Identify which cell holds the provided text, then report its [X, Y] central coordinate. 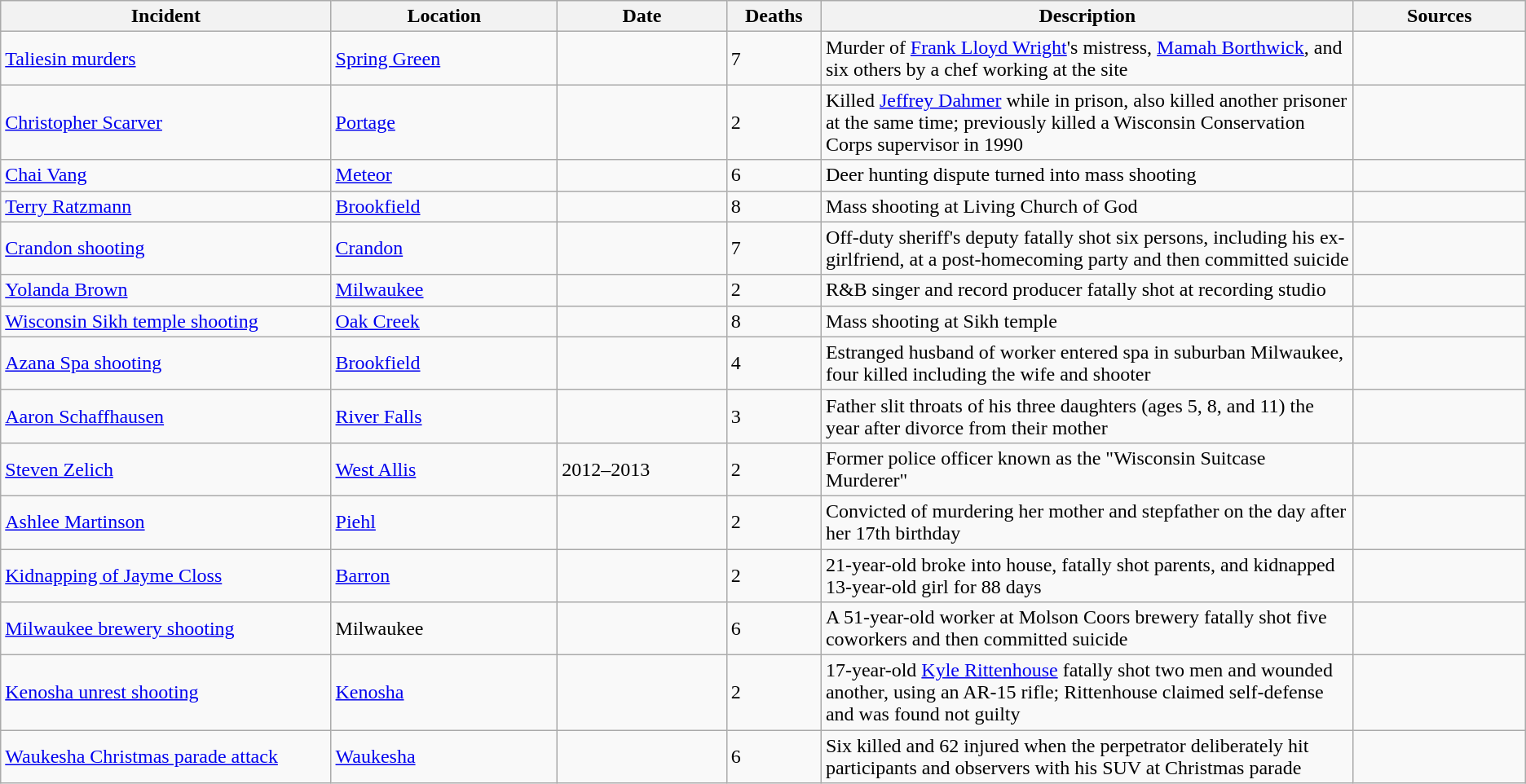
Kidnapping of Jayme Closs [166, 575]
3 [774, 416]
Piehl [444, 522]
Milwaukee brewery shooting [166, 629]
Spring Green [444, 59]
Kenosha unrest shooting [166, 693]
Description [1087, 16]
Estranged husband of worker entered spa in suburban Milwaukee, four killed including the wife and shooter [1087, 363]
Yolanda Brown [166, 290]
Mass shooting at Living Church of God [1087, 206]
Christopher Scarver [166, 122]
Off-duty sheriff's deputy fatally shot six persons, including his ex-girlfriend, at a post-homecoming party and then committed suicide [1087, 248]
2012–2013 [642, 469]
Portage [444, 122]
Meteor [444, 175]
Incident [166, 16]
Murder of Frank Lloyd Wright's mistress, Mamah Borthwick, and six others by a chef working at the site [1087, 59]
Crandon [444, 248]
Azana Spa shooting [166, 363]
Waukesha Christmas parade attack [166, 756]
Waukesha [444, 756]
Wisconsin Sikh temple shooting [166, 321]
Kenosha [444, 693]
Convicted of murdering her mother and stepfather on the day after her 17th birthday [1087, 522]
Aaron Schaffhausen [166, 416]
Crandon shooting [166, 248]
Steven Zelich [166, 469]
Chai Vang [166, 175]
Mass shooting at Sikh temple [1087, 321]
21-year-old broke into house, fatally shot parents, and kidnapped 13-year-old girl for 88 days [1087, 575]
Deaths [774, 16]
River Falls [444, 416]
R&B singer and record producer fatally shot at recording studio [1087, 290]
Location [444, 16]
Ashlee Martinson [166, 522]
Former police officer known as the "Wisconsin Suitcase Murderer" [1087, 469]
Deer hunting dispute turned into mass shooting [1087, 175]
Oak Creek [444, 321]
West Allis [444, 469]
Date [642, 16]
Sources [1440, 16]
Taliesin murders [166, 59]
Six killed and 62 injured when the perpetrator deliberately hit participants and observers with his SUV at Christmas parade [1087, 756]
A 51-year-old worker at Molson Coors brewery fatally shot five coworkers and then committed suicide [1087, 629]
Barron [444, 575]
Father slit throats of his three daughters (ages 5, 8, and 11) the year after divorce from their mother [1087, 416]
4 [774, 363]
Terry Ratzmann [166, 206]
